Provide the (X, Y) coordinate of the cell's center where the given text is located.  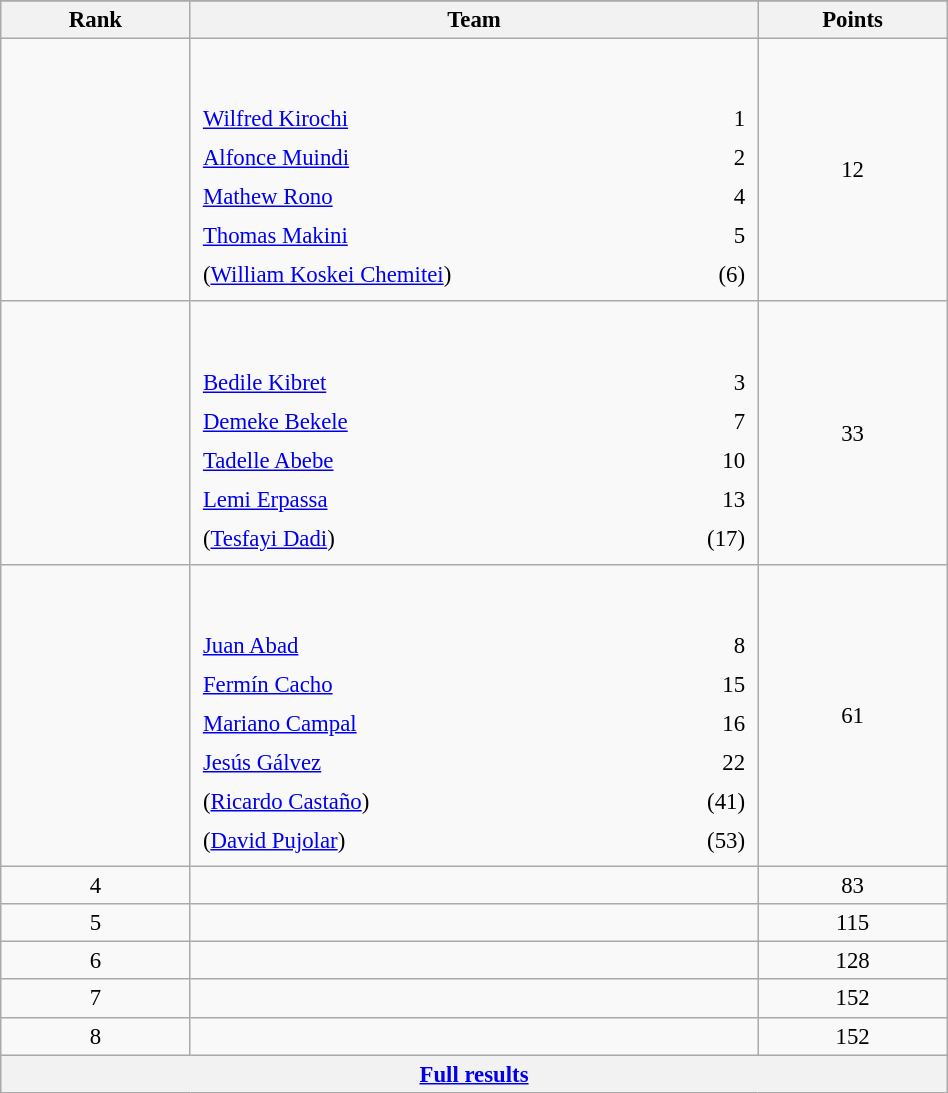
Mariano Campal (414, 723)
2 (716, 158)
Bedile Kibret 3 Demeke Bekele 7 Tadelle Abebe 10 Lemi Erpassa 13 (Tesfayi Dadi) (17) (474, 434)
115 (852, 923)
(William Koskei Chemitei) (439, 275)
Thomas Makini (439, 236)
(17) (685, 538)
(6) (716, 275)
Fermín Cacho (414, 684)
83 (852, 886)
33 (852, 434)
Alfonce Muindi (439, 158)
Tadelle Abebe (408, 460)
61 (852, 716)
(Tesfayi Dadi) (408, 538)
(41) (692, 801)
Juan Abad 8 Fermín Cacho 15 Mariano Campal 16 Jesús Gálvez 22 (Ricardo Castaño) (41) (David Pujolar) (53) (474, 716)
16 (692, 723)
Full results (474, 1074)
Points (852, 20)
3 (685, 382)
13 (685, 499)
15 (692, 684)
Jesús Gálvez (414, 762)
Mathew Rono (439, 197)
Lemi Erpassa (408, 499)
12 (852, 170)
6 (96, 961)
(David Pujolar) (414, 840)
(53) (692, 840)
Team (474, 20)
22 (692, 762)
10 (685, 460)
Wilfred Kirochi (439, 119)
Rank (96, 20)
(Ricardo Castaño) (414, 801)
Demeke Bekele (408, 421)
Wilfred Kirochi 1 Alfonce Muindi 2 Mathew Rono 4 Thomas Makini 5 (William Koskei Chemitei) (6) (474, 170)
Bedile Kibret (408, 382)
Juan Abad (414, 645)
128 (852, 961)
1 (716, 119)
